Pinpoint the cell where the given text exists, returning its (X, Y) midpoint coordinate. 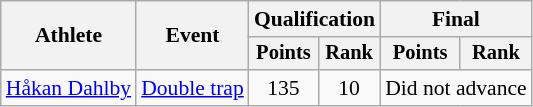
135 (284, 88)
Qualification (314, 19)
Final (456, 19)
Double trap (192, 88)
10 (349, 88)
Event (192, 36)
Athlete (68, 36)
Did not advance (456, 88)
Håkan Dahlby (68, 88)
